Detect which cell encompasses the target text, then output its [X, Y] center coordinate. 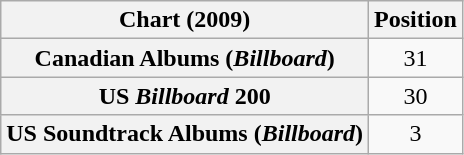
31 [416, 58]
Canadian Albums (Billboard) [185, 58]
30 [416, 96]
US Soundtrack Albums (Billboard) [185, 134]
3 [416, 134]
Chart (2009) [185, 20]
US Billboard 200 [185, 96]
Position [416, 20]
